Locate the cell with the specified text and output its [X, Y] center coordinate. 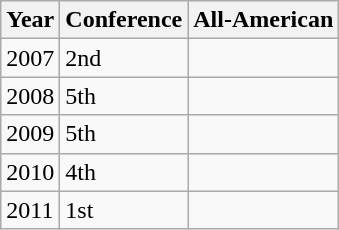
1st [124, 210]
4th [124, 172]
2010 [30, 172]
Conference [124, 20]
2nd [124, 58]
2009 [30, 134]
Year [30, 20]
2011 [30, 210]
2007 [30, 58]
2008 [30, 96]
All-American [264, 20]
